Search for the cell housing the specified text and yield its (x, y) center coordinate. 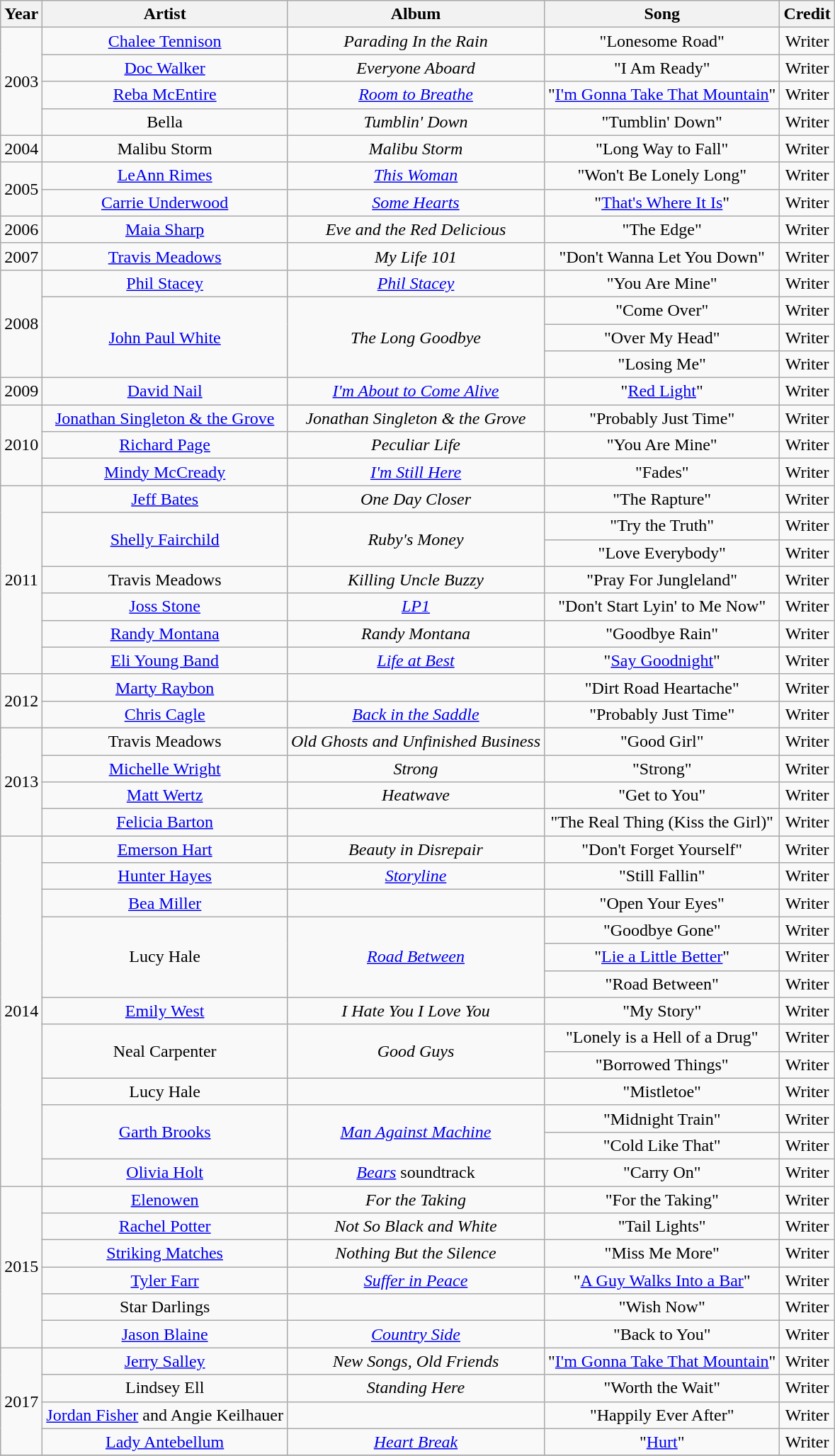
"A Guy Walks Into a Bar" (662, 1280)
"Lie a Little Better" (662, 957)
"Worth the Wait" (662, 1388)
"Lonely is a Hell of a Drug" (662, 1038)
"Wish Now" (662, 1307)
Credit (807, 14)
"Don't Forget Yourself" (662, 849)
Hunter Hayes (165, 876)
"Cold Like That" (662, 1145)
Not So Black and White (415, 1227)
Album (415, 14)
"Try the Truth" (662, 526)
Old Ghosts and Unfinished Business (415, 741)
2008 (21, 323)
Jerry Salley (165, 1361)
"Won't Be Lonely Long" (662, 176)
LP1 (415, 607)
Tumblin' Down (415, 122)
Marty Raybon (165, 687)
I'm Still Here (415, 472)
My Life 101 (415, 256)
"That's Where It Is" (662, 202)
Standing Here (415, 1388)
Everyone Aboard (415, 68)
2011 (21, 580)
Shelly Fairchild (165, 539)
One Day Closer (415, 499)
2004 (21, 149)
Road Between (415, 957)
Back in the Saddle (415, 714)
Jason Blaine (165, 1334)
"Losing Me" (662, 365)
For the Taking (415, 1200)
Room to Breathe (415, 95)
Rachel Potter (165, 1227)
Michelle Wright (165, 768)
Richard Page (165, 445)
New Songs, Old Friends (415, 1361)
"Tail Lights" (662, 1227)
Peculiar Life (415, 445)
John Paul White (165, 337)
"Don't Wanna Let You Down" (662, 256)
Country Side (415, 1334)
Emerson Hart (165, 849)
2007 (21, 256)
"Get to You" (662, 796)
Life at Best (415, 660)
Killing Uncle Buzzy (415, 580)
"Lonesome Road" (662, 41)
Chalee Tennison (165, 41)
2014 (21, 1011)
"Open Your Eyes" (662, 903)
Man Against Machine (415, 1132)
"Goodbye Gone" (662, 930)
Felicia Barton (165, 822)
"Hurt" (662, 1442)
"Good Girl" (662, 741)
"Fades" (662, 472)
"Dirt Road Heartache" (662, 687)
"The Rapture" (662, 499)
"Miss Me More" (662, 1254)
I Hate You I Love You (415, 1011)
2010 (21, 445)
Neal Carpenter (165, 1051)
Heart Break (415, 1442)
Olivia Holt (165, 1172)
"Pray For Jungleland" (662, 580)
2003 (21, 81)
"Red Light" (662, 391)
Lindsey Ell (165, 1388)
Eve and the Red Delicious (415, 229)
Parading In the Rain (415, 41)
This Woman (415, 176)
Chris Cagle (165, 714)
Song (662, 14)
Good Guys (415, 1051)
"Back to You" (662, 1334)
Carrie Underwood (165, 202)
"I Am Ready" (662, 68)
"Happily Ever After" (662, 1415)
Jordan Fisher and Angie Keilhauer (165, 1415)
Elenowen (165, 1200)
2017 (21, 1401)
Garth Brooks (165, 1132)
Matt Wertz (165, 796)
"Love Everybody" (662, 553)
Star Darlings (165, 1307)
Heatwave (415, 796)
Strong (415, 768)
"Borrowed Things" (662, 1065)
"Over My Head" (662, 338)
"My Story" (662, 1011)
Reba McEntire (165, 95)
Bears soundtrack (415, 1172)
Some Hearts (415, 202)
Emily West (165, 1011)
Bea Miller (165, 903)
Eli Young Band (165, 660)
LeAnn Rimes (165, 176)
Year (21, 14)
2005 (21, 189)
"Don't Start Lyin' to Me Now" (662, 607)
2013 (21, 781)
Striking Matches (165, 1254)
Artist (165, 14)
2006 (21, 229)
2009 (21, 391)
Storyline (415, 876)
"Strong" (662, 768)
"Still Fallin" (662, 876)
Doc Walker (165, 68)
"Carry On" (662, 1172)
"Long Way to Fall" (662, 149)
Suffer in Peace (415, 1280)
Joss Stone (165, 607)
"Say Goodnight" (662, 660)
"Goodbye Rain" (662, 634)
I'm About to Come Alive (415, 391)
Tyler Farr (165, 1280)
"The Real Thing (Kiss the Girl)" (662, 822)
Nothing But the Silence (415, 1254)
"Mistletoe" (662, 1091)
"For the Taking" (662, 1200)
The Long Goodbye (415, 337)
Beauty in Disrepair (415, 849)
2012 (21, 701)
David Nail (165, 391)
2015 (21, 1267)
Ruby's Money (415, 539)
Maia Sharp (165, 229)
Mindy McCready (165, 472)
Bella (165, 122)
"Road Between" (662, 984)
Jeff Bates (165, 499)
"Tumblin' Down" (662, 122)
"Come Over" (662, 310)
"The Edge" (662, 229)
"Midnight Train" (662, 1118)
Lady Antebellum (165, 1442)
